Search for the cell housing the specified text and yield its (x, y) center coordinate. 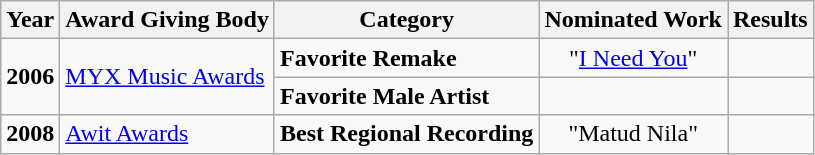
Award Giving Body (168, 20)
"Matud Nila" (634, 134)
Best Regional Recording (406, 134)
2006 (30, 77)
"I Need You" (634, 58)
Awit Awards (168, 134)
Category (406, 20)
Favorite Male Artist (406, 96)
Year (30, 20)
Results (771, 20)
Favorite Remake (406, 58)
2008 (30, 134)
MYX Music Awards (168, 77)
Nominated Work (634, 20)
